Output the [X, Y] coordinate of the center of the cell containing the given text.  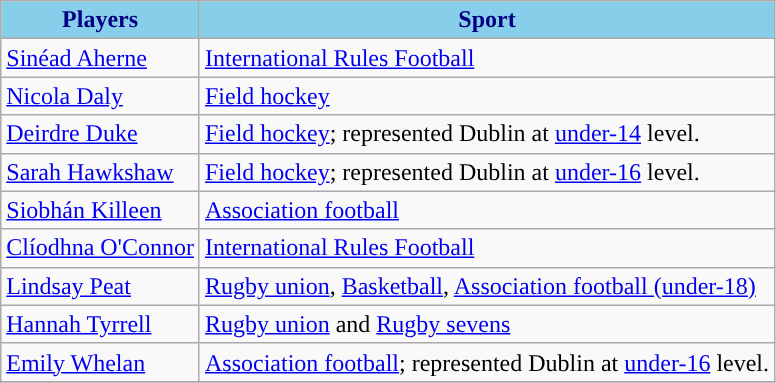
Sport [486, 20]
Association football; represented Dublin at under-16 level. [486, 362]
Field hockey; represented Dublin at under-16 level. [486, 172]
Association football [486, 210]
Field hockey; represented Dublin at under-14 level. [486, 134]
Players [100, 20]
Siobhán Killeen [100, 210]
Rugby union, Basketball, Association football (under-18) [486, 286]
Lindsay Peat [100, 286]
Sarah Hawkshaw [100, 172]
Emily Whelan [100, 362]
Nicola Daly [100, 96]
Clíodhna O'Connor [100, 248]
Rugby union and Rugby sevens [486, 324]
Field hockey [486, 96]
Deirdre Duke [100, 134]
Sinéad Aherne [100, 58]
Hannah Tyrrell [100, 324]
